Capture the cell that displays the provided text and extract its (X, Y) central coordinate. 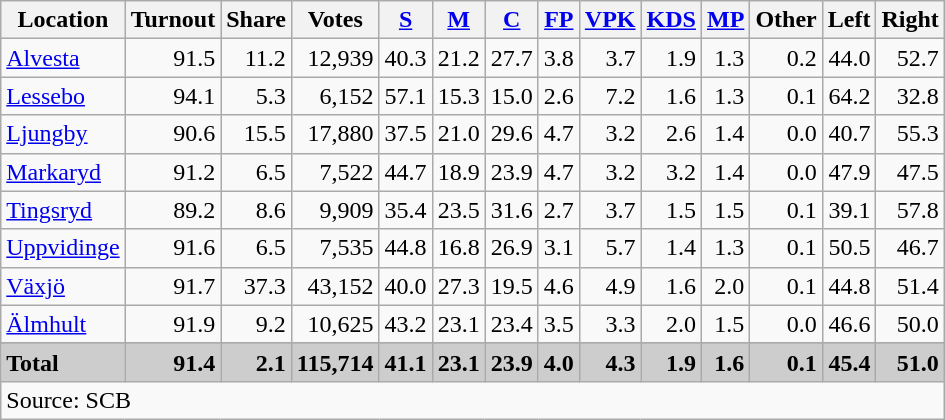
Total (63, 362)
46.7 (910, 248)
91.7 (173, 286)
37.5 (406, 134)
16.8 (458, 248)
Älmhult (63, 324)
11.2 (256, 58)
6,152 (335, 96)
7.2 (610, 96)
57.8 (910, 210)
52.7 (910, 58)
Share (256, 20)
M (458, 20)
9.2 (256, 324)
43,152 (335, 286)
41.1 (406, 362)
3.3 (610, 324)
39.1 (849, 210)
4.6 (558, 286)
3.8 (558, 58)
FP (558, 20)
50.5 (849, 248)
S (406, 20)
35.4 (406, 210)
10,625 (335, 324)
7,522 (335, 172)
MP (725, 20)
44.0 (849, 58)
90.6 (173, 134)
91.4 (173, 362)
17,880 (335, 134)
2.7 (558, 210)
3.5 (558, 324)
5.3 (256, 96)
Tingsryd (63, 210)
64.2 (849, 96)
Uppvidinge (63, 248)
55.3 (910, 134)
29.6 (512, 134)
5.7 (610, 248)
15.0 (512, 96)
40.0 (406, 286)
9,909 (335, 210)
91.6 (173, 248)
Right (910, 20)
Växjö (63, 286)
4.9 (610, 286)
Left (849, 20)
4.0 (558, 362)
21.2 (458, 58)
15.5 (256, 134)
51.0 (910, 362)
45.4 (849, 362)
19.5 (512, 286)
37.3 (256, 286)
Votes (335, 20)
27.7 (512, 58)
91.5 (173, 58)
50.0 (910, 324)
44.7 (406, 172)
C (512, 20)
3.1 (558, 248)
7,535 (335, 248)
40.3 (406, 58)
4.3 (610, 362)
94.1 (173, 96)
KDS (671, 20)
57.1 (406, 96)
47.9 (849, 172)
47.5 (910, 172)
21.0 (458, 134)
23.5 (458, 210)
26.9 (512, 248)
Source: SCB (473, 400)
Location (63, 20)
8.6 (256, 210)
51.4 (910, 286)
Ljungby (63, 134)
Other (786, 20)
32.8 (910, 96)
18.9 (458, 172)
Alvesta (63, 58)
91.9 (173, 324)
12,939 (335, 58)
Turnout (173, 20)
2.1 (256, 362)
23.4 (512, 324)
89.2 (173, 210)
115,714 (335, 362)
0.2 (786, 58)
31.6 (512, 210)
Markaryd (63, 172)
43.2 (406, 324)
40.7 (849, 134)
27.3 (458, 286)
46.6 (849, 324)
VPK (610, 20)
Lessebo (63, 96)
15.3 (458, 96)
91.2 (173, 172)
